Provide the [X, Y] coordinate of the cell's center where the given text is located.  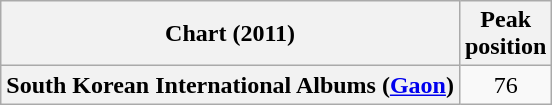
76 [505, 85]
South Korean International Albums (Gaon) [230, 85]
Chart (2011) [230, 34]
Peakposition [505, 34]
